Pinpoint the cell where the given text exists, returning its (x, y) midpoint coordinate. 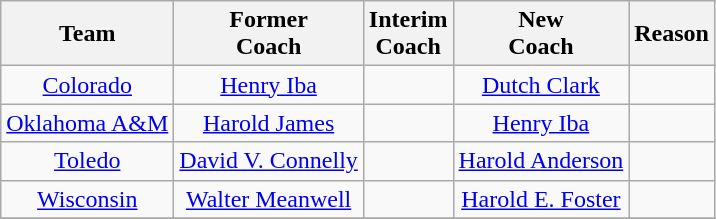
Walter Meanwell (269, 199)
InterimCoach (408, 34)
NewCoach (541, 34)
Harold E. Foster (541, 199)
Reason (672, 34)
Harold James (269, 123)
Harold Anderson (541, 161)
Toledo (88, 161)
Dutch Clark (541, 85)
FormerCoach (269, 34)
Team (88, 34)
Wisconsin (88, 199)
Oklahoma A&M (88, 123)
David V. Connelly (269, 161)
Colorado (88, 85)
